Extract the [x, y] coordinate from the center of the cell holding the provided text.  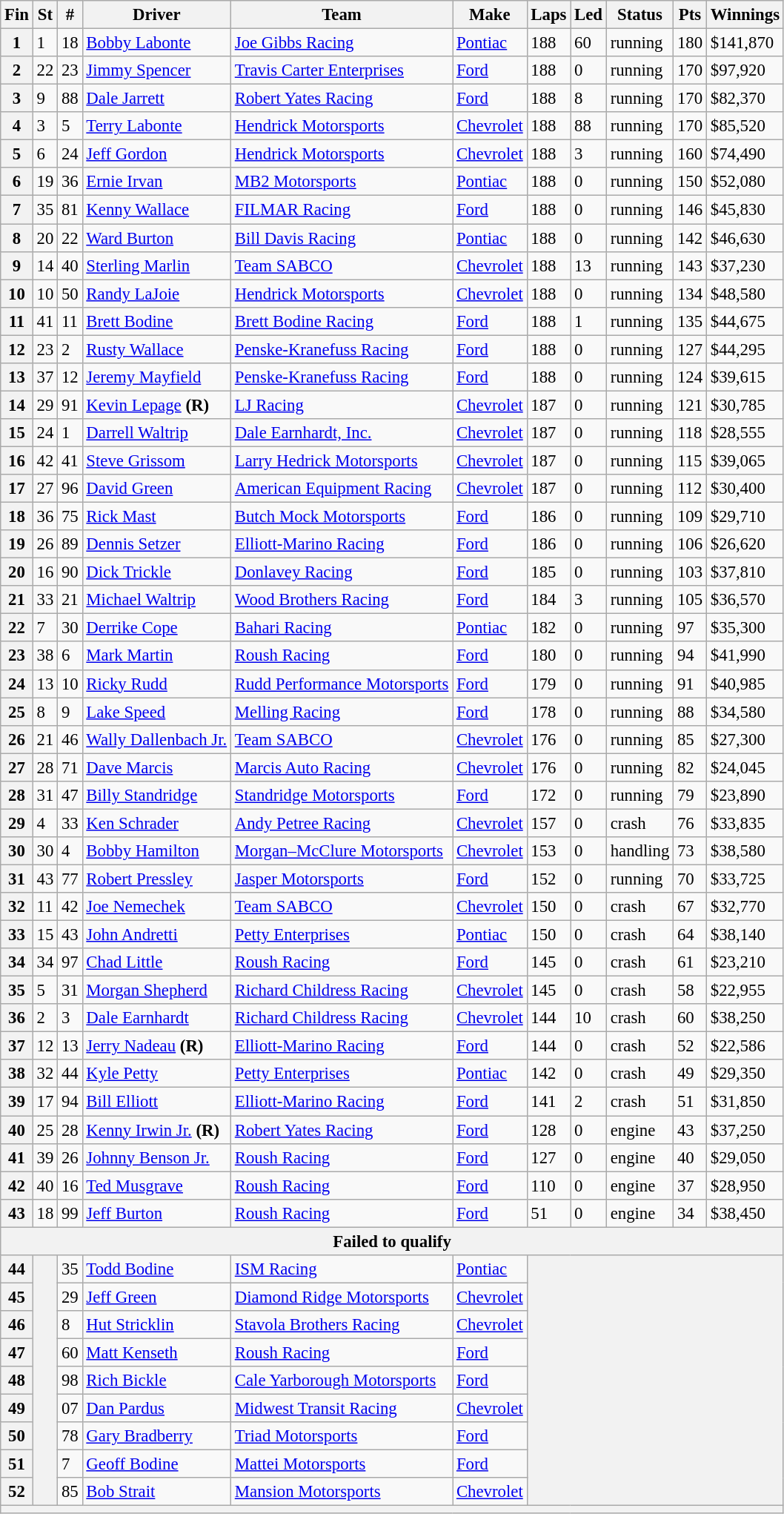
160 [691, 154]
$26,620 [745, 544]
152 [548, 879]
118 [691, 433]
$45,830 [745, 210]
$29,350 [745, 1074]
Bill Elliott [156, 1102]
Rusty Wallace [156, 349]
112 [691, 489]
134 [691, 294]
81 [70, 210]
$28,555 [745, 433]
185 [548, 572]
110 [548, 1186]
LJ Racing [341, 405]
Team [341, 15]
Dick Trickle [156, 572]
Midwest Transit Racing [341, 1409]
Dale Earnhardt, Inc. [341, 433]
Ken Schrader [156, 823]
99 [70, 1213]
$33,835 [745, 823]
$22,586 [745, 1046]
$22,955 [745, 991]
153 [548, 851]
Wood Brothers Racing [341, 600]
Morgan–McClure Motorsports [341, 851]
182 [548, 628]
$41,990 [745, 656]
$38,140 [745, 935]
$28,950 [745, 1186]
$38,580 [745, 851]
Jasper Motorsports [341, 879]
115 [691, 460]
Fin [17, 15]
90 [70, 572]
Butch Mock Motorsports [341, 517]
07 [70, 1409]
Mansion Motorsports [341, 1492]
handling [640, 851]
Joe Nemechek [156, 907]
64 [691, 935]
$30,400 [745, 489]
Kyle Petty [156, 1074]
Brett Bodine [156, 321]
ISM Racing [341, 1269]
79 [691, 796]
$23,210 [745, 962]
Morgan Shepherd [156, 991]
Kenny Irwin Jr. (R) [156, 1130]
146 [691, 210]
124 [691, 377]
82 [691, 767]
103 [691, 572]
American Equipment Racing [341, 489]
Triad Motorsports [341, 1436]
73 [691, 851]
Kenny Wallace [156, 210]
$40,985 [745, 684]
Jeremy Mayfield [156, 377]
Johnny Benson Jr. [156, 1157]
172 [548, 796]
Chad Little [156, 962]
MB2 Motorsports [341, 182]
109 [691, 517]
$97,920 [745, 70]
$52,080 [745, 182]
$37,250 [745, 1130]
$29,710 [745, 517]
135 [691, 321]
58 [691, 991]
Standridge Motorsports [341, 796]
Bobby Labonte [156, 43]
$37,230 [745, 265]
Donlavey Racing [341, 572]
Dan Pardus [156, 1409]
$33,725 [745, 879]
48 [17, 1381]
105 [691, 600]
$48,580 [745, 294]
$39,615 [745, 377]
Status [640, 15]
76 [691, 823]
$82,370 [745, 99]
$37,810 [745, 572]
106 [691, 544]
$29,050 [745, 1157]
184 [548, 600]
Lake Speed [156, 712]
Derrike Cope [156, 628]
David Green [156, 489]
Rich Bickle [156, 1381]
77 [70, 879]
Diamond Ridge Motorsports [341, 1297]
$38,450 [745, 1213]
$38,250 [745, 1018]
$46,630 [745, 238]
Bahari Racing [341, 628]
Robert Pressley [156, 879]
Sterling Marlin [156, 265]
Randy LaJoie [156, 294]
Failed to qualify [393, 1241]
Dale Earnhardt [156, 1018]
$34,580 [745, 712]
Gary Bradberry [156, 1436]
Cale Yarborough Motorsports [341, 1381]
Rudd Performance Motorsports [341, 684]
Winnings [745, 15]
Marcis Auto Racing [341, 767]
Jeff Gordon [156, 154]
Steve Grissom [156, 460]
141 [548, 1102]
Ward Burton [156, 238]
$32,770 [745, 907]
Andy Petree Racing [341, 823]
Larry Hedrick Motorsports [341, 460]
Dennis Setzer [156, 544]
# [70, 15]
Mark Martin [156, 656]
$85,520 [745, 126]
Todd Bodine [156, 1269]
$44,675 [745, 321]
Stavola Brothers Racing [341, 1325]
70 [691, 879]
Michael Waltrip [156, 600]
89 [70, 544]
Pts [691, 15]
Wally Dallenbach Jr. [156, 739]
$27,300 [745, 739]
Bobby Hamilton [156, 851]
$44,295 [745, 349]
Jerry Nadeau (R) [156, 1046]
$74,490 [745, 154]
FILMAR Racing [341, 210]
96 [70, 489]
Matt Kenseth [156, 1352]
157 [548, 823]
Hut Stricklin [156, 1325]
Ted Musgrave [156, 1186]
Geoff Bodine [156, 1464]
Ricky Rudd [156, 684]
Joe Gibbs Racing [341, 43]
$24,045 [745, 767]
John Andretti [156, 935]
Terry Labonte [156, 126]
$31,850 [745, 1102]
Brett Bodine Racing [341, 321]
Travis Carter Enterprises [341, 70]
121 [691, 405]
Mattei Motorsports [341, 1464]
Darrell Waltrip [156, 433]
$35,300 [745, 628]
Dave Marcis [156, 767]
Bob Strait [156, 1492]
75 [70, 517]
Dale Jarrett [156, 99]
$141,870 [745, 43]
178 [548, 712]
Jeff Green [156, 1297]
$36,570 [745, 600]
71 [70, 767]
Jeff Burton [156, 1213]
78 [70, 1436]
179 [548, 684]
98 [70, 1381]
Laps [548, 15]
45 [17, 1297]
Kevin Lepage (R) [156, 405]
$23,890 [745, 796]
Driver [156, 15]
Make [490, 15]
Led [588, 15]
67 [691, 907]
128 [548, 1130]
$39,065 [745, 460]
143 [691, 265]
St [44, 15]
Jimmy Spencer [156, 70]
61 [691, 962]
Melling Racing [341, 712]
Bill Davis Racing [341, 238]
Billy Standridge [156, 796]
Ernie Irvan [156, 182]
Rick Mast [156, 517]
$30,785 [745, 405]
